Identify which cell holds the provided text, then report its (x, y) central coordinate. 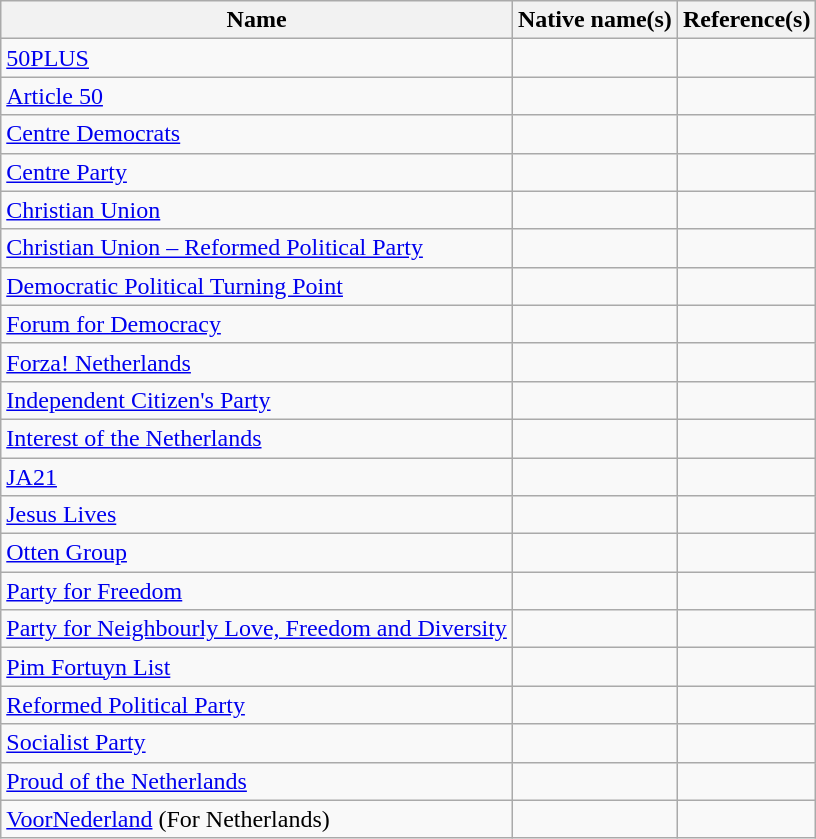
Reference(s) (746, 20)
Christian Union (257, 210)
Pim Fortuyn List (257, 667)
Centre Democrats (257, 134)
Native name(s) (594, 20)
Centre Party (257, 172)
Christian Union – Reformed Political Party (257, 248)
Party for Freedom (257, 591)
50PLUS (257, 58)
Interest of the Netherlands (257, 438)
Socialist Party (257, 743)
Forum for Democracy (257, 324)
Article 50 (257, 96)
VoorNederland (For Netherlands) (257, 819)
Otten Group (257, 553)
JA21 (257, 477)
Forza! Netherlands (257, 362)
Proud of the Netherlands (257, 781)
Party for Neighbourly Love, Freedom and Diversity (257, 629)
Democratic Political Turning Point (257, 286)
Independent Citizen's Party (257, 400)
Name (257, 20)
Jesus Lives (257, 515)
Reformed Political Party (257, 705)
